Locate the cell with the specified text and output its [X, Y] center coordinate. 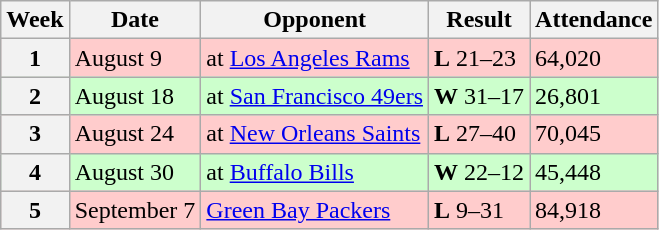
L 21–23 [480, 58]
W 22–12 [480, 172]
August 18 [135, 96]
1 [35, 58]
Week [35, 20]
26,801 [594, 96]
84,918 [594, 210]
2 [35, 96]
L 27–40 [480, 134]
64,020 [594, 58]
Date [135, 20]
L 9–31 [480, 210]
W 31–17 [480, 96]
5 [35, 210]
70,045 [594, 134]
Opponent [315, 20]
at New Orleans Saints [315, 134]
September 7 [135, 210]
August 30 [135, 172]
4 [35, 172]
at San Francisco 49ers [315, 96]
at Buffalo Bills [315, 172]
Result [480, 20]
45,448 [594, 172]
Green Bay Packers [315, 210]
Attendance [594, 20]
3 [35, 134]
August 24 [135, 134]
August 9 [135, 58]
at Los Angeles Rams [315, 58]
